Return (X, Y) of the center of cell containing provided text 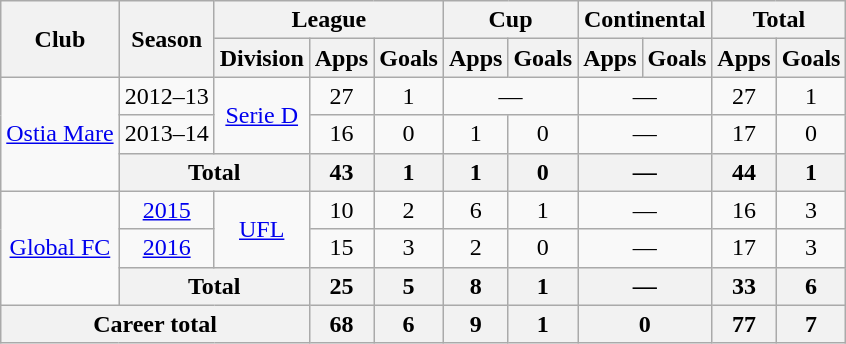
7 (811, 324)
25 (341, 286)
Continental (645, 20)
2013–14 (166, 134)
10 (341, 210)
77 (744, 324)
Ostia Mare (60, 134)
2016 (166, 248)
Club (60, 39)
Serie D (262, 115)
2015 (166, 210)
League (328, 20)
UFL (262, 229)
15 (341, 248)
2012–13 (166, 96)
Cup (510, 20)
68 (341, 324)
44 (744, 172)
9 (475, 324)
5 (409, 286)
Career total (156, 324)
Season (166, 39)
Global FC (60, 248)
Division (262, 58)
8 (475, 286)
43 (341, 172)
33 (744, 286)
